From the cell containing the given text, extract its center point as (X, Y) coordinate. 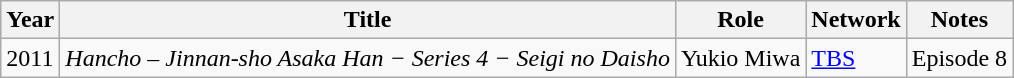
Notes (959, 20)
TBS (856, 58)
2011 (30, 58)
Hancho – Jinnan-sho Asaka Han − Series 4 − Seigi no Daisho (368, 58)
Network (856, 20)
Episode 8 (959, 58)
Yukio Miwa (740, 58)
Title (368, 20)
Year (30, 20)
Role (740, 20)
